For the text-containing cell, return its midpoint in [x, y] coordinate format. 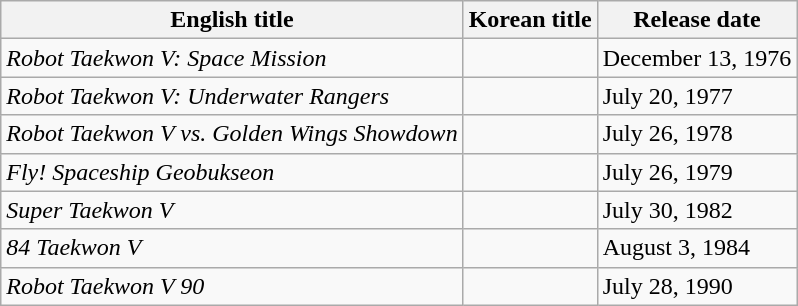
Robot Taekwon V: Underwater Rangers [232, 96]
Robot Taekwon V: Space Mission [232, 58]
Robot Taekwon V vs. Golden Wings Showdown [232, 134]
Super Taekwon V [232, 210]
July 26, 1979 [697, 172]
December 13, 1976 [697, 58]
July 28, 1990 [697, 286]
July 20, 1977 [697, 96]
Release date [697, 20]
July 30, 1982 [697, 210]
Robot Taekwon V 90 [232, 286]
Fly! Spaceship Geobukseon [232, 172]
August 3, 1984 [697, 248]
Korean title [530, 20]
English title [232, 20]
84 Taekwon V [232, 248]
July 26, 1978 [697, 134]
